Identify which cell holds the provided text, then report its (x, y) central coordinate. 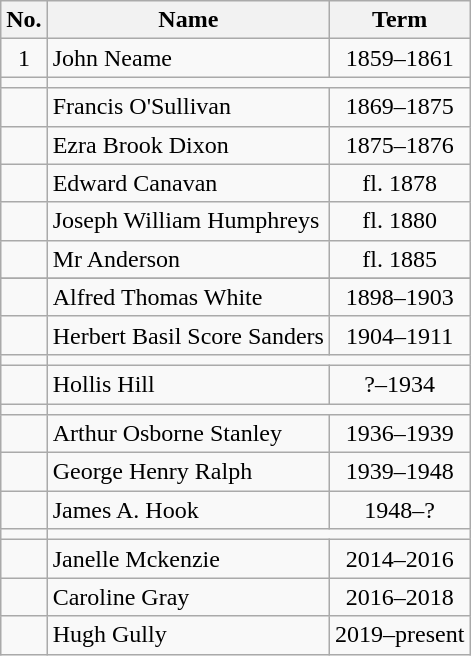
Ezra Brook Dixon (188, 145)
John Neame (188, 58)
Term (399, 20)
fl. 1885 (399, 259)
Hollis Hill (188, 384)
1875–1876 (399, 145)
Name (188, 20)
Arthur Osborne Stanley (188, 434)
1936–1939 (399, 434)
Edward Canavan (188, 183)
Mr Anderson (188, 259)
fl. 1878 (399, 183)
2019–present (399, 635)
1869–1875 (399, 107)
1948–? (399, 510)
No. (24, 20)
Janelle Mckenzie (188, 559)
Francis O'Sullivan (188, 107)
Hugh Gully (188, 635)
1898–1903 (399, 297)
George Henry Ralph (188, 472)
1939–1948 (399, 472)
1859–1861 (399, 58)
Joseph William Humphreys (188, 221)
2016–2018 (399, 597)
Caroline Gray (188, 597)
James A. Hook (188, 510)
?–1934 (399, 384)
fl. 1880 (399, 221)
Herbert Basil Score Sanders (188, 335)
1 (24, 58)
Alfred Thomas White (188, 297)
2014–2016 (399, 559)
1904–1911 (399, 335)
